Identify which cell holds the provided text, then report its [X, Y] central coordinate. 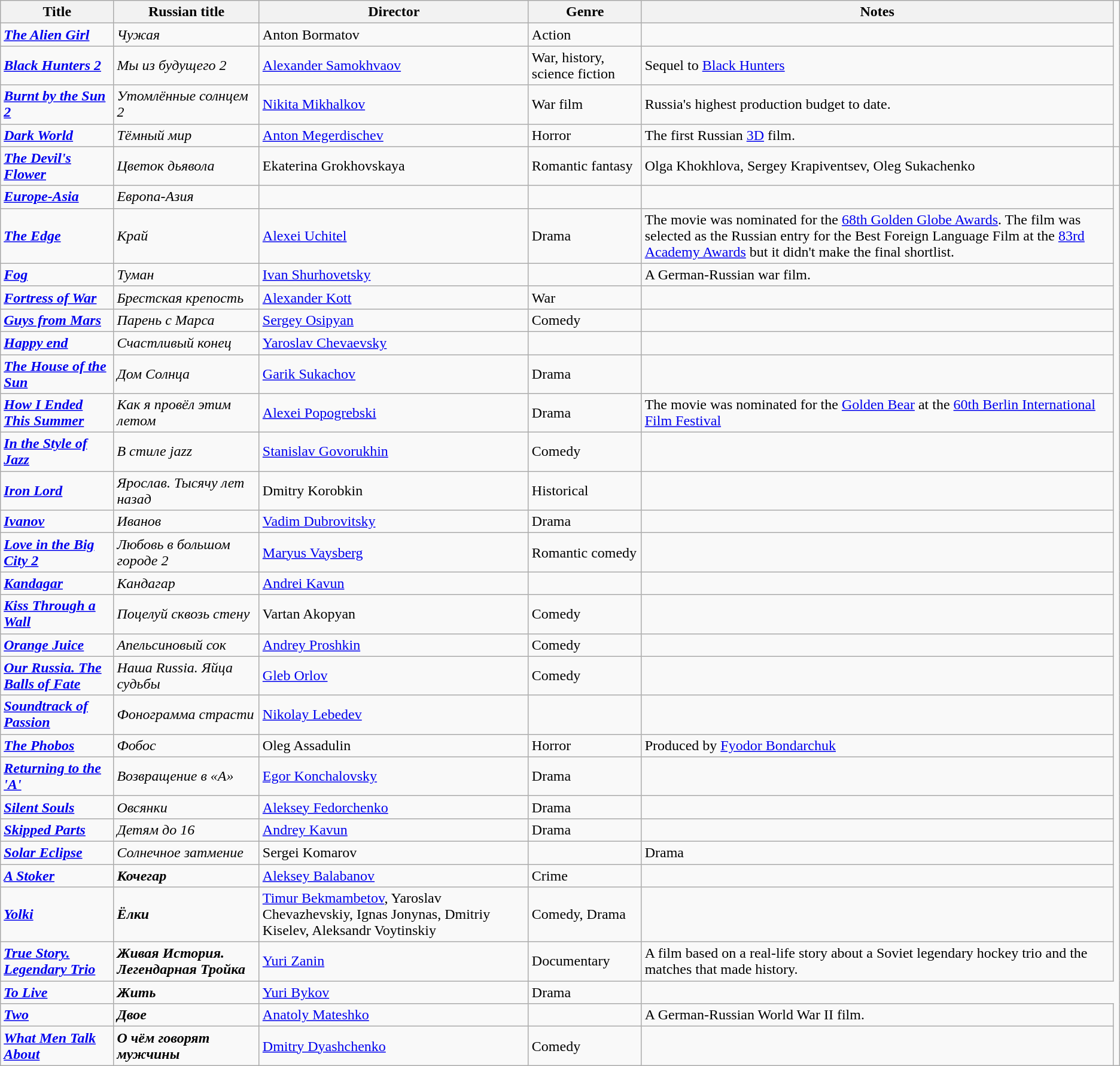
Sequel to Black Hunters [877, 66]
The Alien Girl [57, 35]
In the Style of Jazz [57, 452]
Maryus Vaysberg [394, 553]
Брестская крепость [187, 297]
Two [57, 1015]
Жить [187, 992]
The Edge [57, 236]
Кандагар [187, 583]
Vadim Dubrovitsky [394, 522]
War [585, 297]
War film [585, 104]
Как я провёл этим летом [187, 413]
Утомлённые солнцем 2 [187, 104]
The House of the Sun [57, 373]
Ivanov [57, 522]
Живая История. Легендарная Тройка [187, 962]
Historical [585, 491]
Ёлки [187, 915]
Alexei Uchitel [394, 236]
Туман [187, 275]
Andrey Proshkin [394, 645]
Solar Eclipse [57, 852]
В стиле jazz [187, 452]
Anton Megerdischev [394, 135]
Silent Souls [57, 807]
Gleb Orlov [394, 676]
Фонограмма страсти [187, 714]
Yuri Zanin [394, 962]
Тёмный мир [187, 135]
Egor Konchalovsky [394, 776]
Comedy, Drama [585, 915]
Kandagar [57, 583]
Любовь в большом городе 2 [187, 553]
War, history, science fiction [585, 66]
Поцелуй сквозь стену [187, 614]
О чём говорят мужчины [187, 1046]
Oleg Assadulin [394, 745]
Наша Russia. Яйца судьбы [187, 676]
Andrey Kavun [394, 830]
Action [585, 35]
Чужая [187, 35]
Aleksey Balabanov [394, 875]
Кочегар [187, 875]
Anatoly Mateshko [394, 1015]
Двое [187, 1015]
Ivan Shurhovetsky [394, 275]
Апельсиновый сок [187, 645]
What Men Talk About [57, 1046]
Счастливый конец [187, 343]
Парень с Марса [187, 320]
The Phobos [57, 745]
Skipped Parts [57, 830]
Fog [57, 275]
Aleksey Fedorchenko [394, 807]
Director [394, 12]
Солнечное затмение [187, 852]
Ekaterina Grokhovskaya [394, 166]
Vartan Akopyan [394, 614]
Край [187, 236]
Sergey Osipyan [394, 320]
Цветок дьявола [187, 166]
Produced by Fyodor Bondarchuk [877, 745]
Alexander Kott [394, 297]
Sergei Komarov [394, 852]
Romantic fantasy [585, 166]
Yaroslav Chevaevsky [394, 343]
Love in the Big City 2 [57, 553]
A film based on a real-life story about a Soviet legendary hockey trio and the matches that made history. [877, 962]
Мы из будущего 2 [187, 66]
Soundtrack of Passion [57, 714]
A German-Russian World War II film. [877, 1015]
A Stoker [57, 875]
Genre [585, 12]
Burnt by the Sun 2 [57, 104]
A German-Russian war film. [877, 275]
Europe-Asia [57, 197]
The first Russian 3D film. [877, 135]
Anton Bormatov [394, 35]
Alexander Samokhvaov [394, 66]
Romantic comedy [585, 553]
Stanislav Govorukhin [394, 452]
Documentary [585, 962]
Russia's highest production budget to date. [877, 104]
Happy end [57, 343]
Nikita Mikhalkov [394, 104]
The Devil's Flower [57, 166]
Европа-Азия [187, 197]
Our Russia. The Balls of Fate [57, 676]
Dark World [57, 135]
Возвращение в «А» [187, 776]
Овсянки [187, 807]
Детям до 16 [187, 830]
Ярослав. Тысячу лет назад [187, 491]
Guys from Mars [57, 320]
Iron Lord [57, 491]
Garik Sukachov [394, 373]
True Story. Legendary Trio [57, 962]
Kiss Through a Wall [57, 614]
Orange Juice [57, 645]
Timur Bekmambetov, Yaroslav Chevazhevskiy, Ignas Jonynas, Dmitriy Kiselev, Aleksandr Voytinskiy [394, 915]
Иванов [187, 522]
The movie was nominated for the Golden Bear at the 60th Berlin International Film Festival [877, 413]
Дом Cолнца [187, 373]
Andrei Kavun [394, 583]
Dmitry Dyashchenko [394, 1046]
Title [57, 12]
Olga Khokhlova, Sergey Krapiventsev, Oleg Sukachenko [877, 166]
Fortress of War [57, 297]
To Live [57, 992]
Returning to the 'A' [57, 776]
Yuri Bykov [394, 992]
Yolki [57, 915]
Black Hunters 2 [57, 66]
Dmitry Korobkin [394, 491]
Фобос [187, 745]
Notes [877, 12]
Alexei Popogrebski [394, 413]
Crime [585, 875]
Nikolay Lebedev [394, 714]
Russian title [187, 12]
How I Ended This Summer [57, 413]
